Identify which cell holds the provided text, then report its (X, Y) central coordinate. 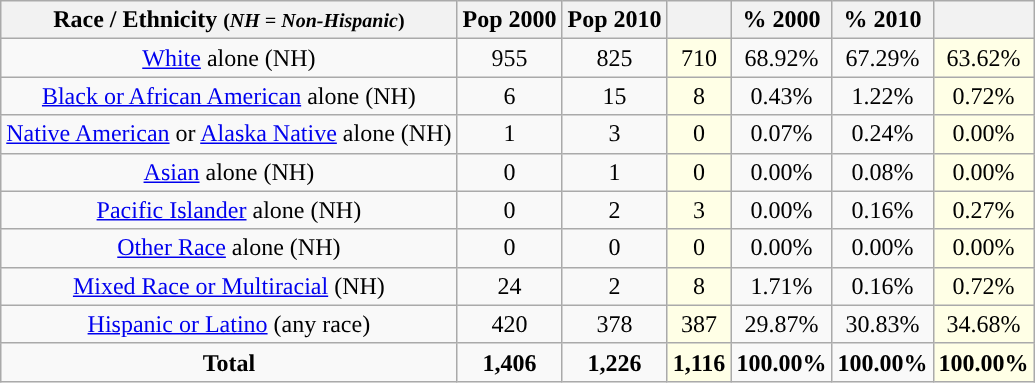
6 (510, 96)
Pop 2000 (510, 20)
Pop 2010 (614, 20)
1,406 (510, 362)
710 (699, 58)
Pacific Islander alone (NH) (229, 210)
Race / Ethnicity (NH = Non-Hispanic) (229, 20)
378 (614, 324)
Black or African American alone (NH) (229, 96)
15 (614, 96)
30.83% (882, 324)
% 2000 (782, 20)
Mixed Race or Multiracial (NH) (229, 286)
420 (510, 324)
1.22% (882, 96)
Asian alone (NH) (229, 172)
34.68% (984, 324)
1.71% (782, 286)
White alone (NH) (229, 58)
% 2010 (882, 20)
Native American or Alaska Native alone (NH) (229, 134)
955 (510, 58)
Hispanic or Latino (any race) (229, 324)
825 (614, 58)
0.43% (782, 96)
67.29% (882, 58)
24 (510, 286)
63.62% (984, 58)
387 (699, 324)
0.24% (882, 134)
0.27% (984, 210)
1,226 (614, 362)
0.08% (882, 172)
Other Race alone (NH) (229, 248)
0.07% (782, 134)
1,116 (699, 362)
68.92% (782, 58)
29.87% (782, 324)
Total (229, 362)
